Detect which cell encompasses the target text, then output its (X, Y) center coordinate. 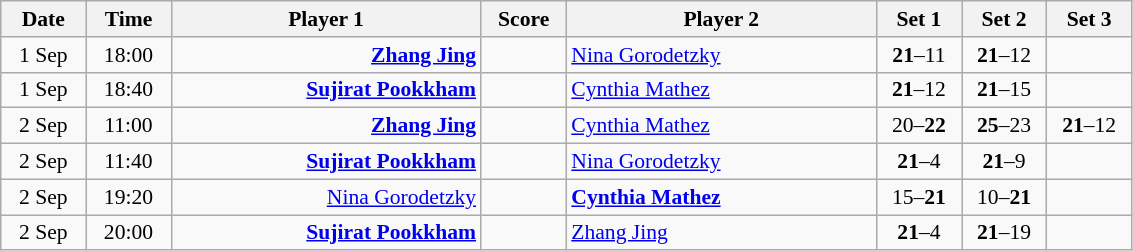
Player 1 (326, 19)
Player 2 (721, 19)
18:40 (128, 90)
Set 2 (1004, 19)
Score (524, 19)
11:00 (128, 126)
19:20 (128, 197)
Set 3 (1090, 19)
Date (44, 19)
21–19 (1004, 233)
21–15 (1004, 90)
20:00 (128, 233)
25–23 (1004, 126)
15–21 (918, 197)
18:00 (128, 55)
21–9 (1004, 162)
Set 1 (918, 19)
Time (128, 19)
21–11 (918, 55)
11:40 (128, 162)
20–22 (918, 126)
10–21 (1004, 197)
